Output the [X, Y] coordinate of the center of the cell containing the given text.  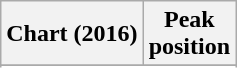
Chart (2016) [72, 34]
Peak position [189, 34]
